Pinpoint the cell where the given text exists, returning its (X, Y) midpoint coordinate. 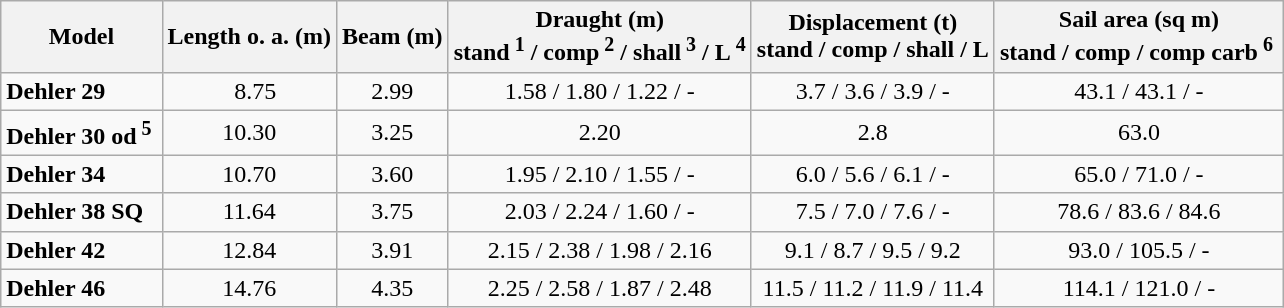
12.84 (249, 250)
4.35 (392, 288)
2.25 / 2.58 / 1.87 / 2.48 (600, 288)
Model (82, 37)
Dehler 29 (82, 91)
9.1 / 8.7 / 9.5 / 9.2 (872, 250)
63.0 (1138, 132)
65.0 / 71.0 / - (1138, 174)
3.60 (392, 174)
Dehler 38 SQ (82, 212)
2.20 (600, 132)
Dehler 46 (82, 288)
3.75 (392, 212)
93.0 / 105.5 / - (1138, 250)
8.75 (249, 91)
Displacement (t)stand / comp / shall / L (872, 37)
7.5 / 7.0 / 7.6 / - (872, 212)
11.64 (249, 212)
Dehler 30 od 5 (82, 132)
78.6 / 83.6 / 84.6 (1138, 212)
6.0 / 5.6 / 6.1 / - (872, 174)
10.70 (249, 174)
Beam (m) (392, 37)
1.95 / 2.10 / 1.55 / - (600, 174)
14.76 (249, 288)
Dehler 34 (82, 174)
Sail area (sq m)stand / comp / comp carb 6 (1138, 37)
10.30 (249, 132)
3.7 / 3.6 / 3.9 / - (872, 91)
Dehler 42 (82, 250)
2.03 / 2.24 / 1.60 / - (600, 212)
114.1 / 121.0 / - (1138, 288)
Length o. a. (m) (249, 37)
3.25 (392, 132)
Draught (m)stand 1 / comp 2 / shall 3 / L 4 (600, 37)
2.8 (872, 132)
1.58 / 1.80 / 1.22 / - (600, 91)
43.1 / 43.1 / - (1138, 91)
11.5 / 11.2 / 11.9 / 11.4 (872, 288)
3.91 (392, 250)
2.99 (392, 91)
2.15 / 2.38 / 1.98 / 2.16 (600, 250)
